Output the (X, Y) coordinate of the center of the cell containing the given text.  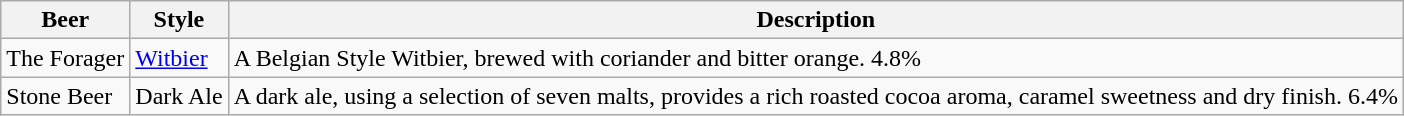
Beer (66, 20)
Description (816, 20)
Style (179, 20)
A Belgian Style Witbier, brewed with coriander and bitter orange. 4.8% (816, 58)
Stone Beer (66, 96)
Witbier (179, 58)
The Forager (66, 58)
A dark ale, using a selection of seven malts, provides a rich roasted cocoa aroma, caramel sweetness and dry finish. 6.4% (816, 96)
Dark Ale (179, 96)
